Identify which cell holds the provided text, then report its [X, Y] central coordinate. 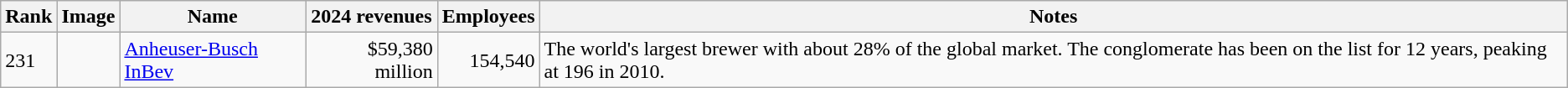
$59,380 million [372, 60]
Anheuser-Busch InBev [213, 60]
154,540 [488, 60]
Rank [28, 17]
231 [28, 60]
Image [89, 17]
The world's largest brewer with about 28% of the global market. The conglomerate has been on the list for 12 years, peaking at 196 in 2010. [1054, 60]
Employees [488, 17]
Notes [1054, 17]
Name [213, 17]
2024 revenues [372, 17]
